Determine the [X, Y] coordinate at the center of the cell enclosing the given text.  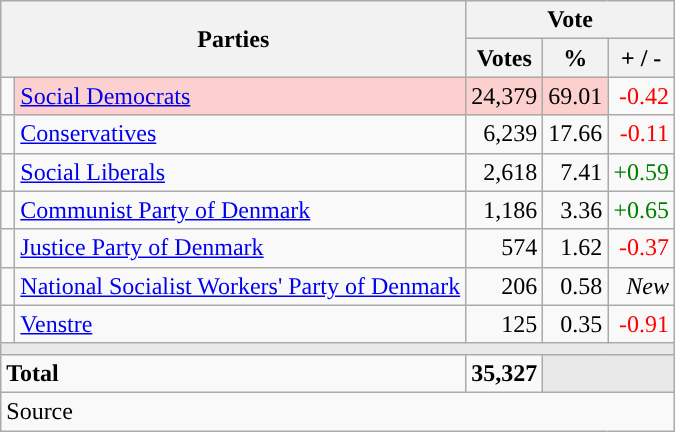
0.35 [576, 324]
35,327 [504, 373]
574 [504, 248]
New [642, 286]
+0.59 [642, 172]
17.66 [576, 134]
Conservatives [240, 134]
1.62 [576, 248]
24,379 [504, 96]
National Socialist Workers' Party of Denmark [240, 286]
+0.65 [642, 210]
-0.37 [642, 248]
Social Liberals [240, 172]
-0.91 [642, 324]
206 [504, 286]
3.36 [576, 210]
+ / - [642, 58]
% [576, 58]
Parties [234, 39]
0.58 [576, 286]
Source [338, 411]
Venstre [240, 324]
-0.11 [642, 134]
2,618 [504, 172]
Vote [570, 20]
Total [234, 373]
Social Democrats [240, 96]
Communist Party of Denmark [240, 210]
Justice Party of Denmark [240, 248]
69.01 [576, 96]
125 [504, 324]
Votes [504, 58]
-0.42 [642, 96]
7.41 [576, 172]
6,239 [504, 134]
1,186 [504, 210]
